Scan for the cell matching the given text and deliver its [x, y] coordinate at center. 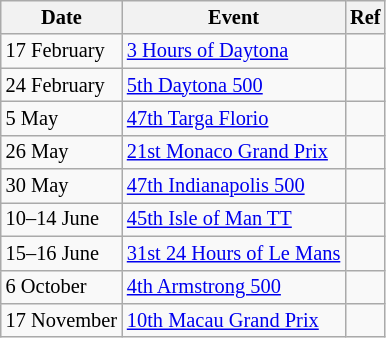
47th Targa Florio [234, 118]
21st Monaco Grand Prix [234, 152]
10–14 June [62, 219]
30 May [62, 186]
17 February [62, 51]
6 October [62, 287]
Date [62, 17]
10th Macau Grand Prix [234, 320]
5 May [62, 118]
26 May [62, 152]
Event [234, 17]
4th Armstrong 500 [234, 287]
45th Isle of Man TT [234, 219]
3 Hours of Daytona [234, 51]
24 February [62, 85]
17 November [62, 320]
31st 24 Hours of Le Mans [234, 253]
Ref [365, 17]
5th Daytona 500 [234, 85]
47th Indianapolis 500 [234, 186]
15–16 June [62, 253]
